Pinpoint the cell where the given text exists, returning its [x, y] midpoint coordinate. 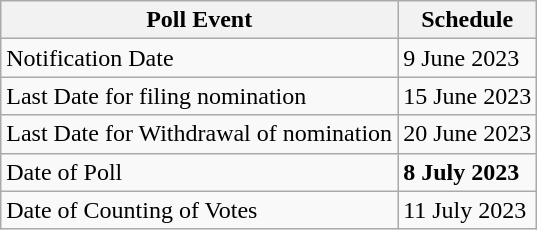
8 July 2023 [468, 172]
Notification Date [200, 58]
Date of Poll [200, 172]
11 July 2023 [468, 210]
15 June 2023 [468, 96]
9 June 2023 [468, 58]
Poll Event [200, 20]
20 June 2023 [468, 134]
Schedule [468, 20]
Date of Counting of Votes [200, 210]
Last Date for filing nomination [200, 96]
Last Date for Withdrawal of nomination [200, 134]
